Output the [x, y] coordinate of the center of the cell containing the given text.  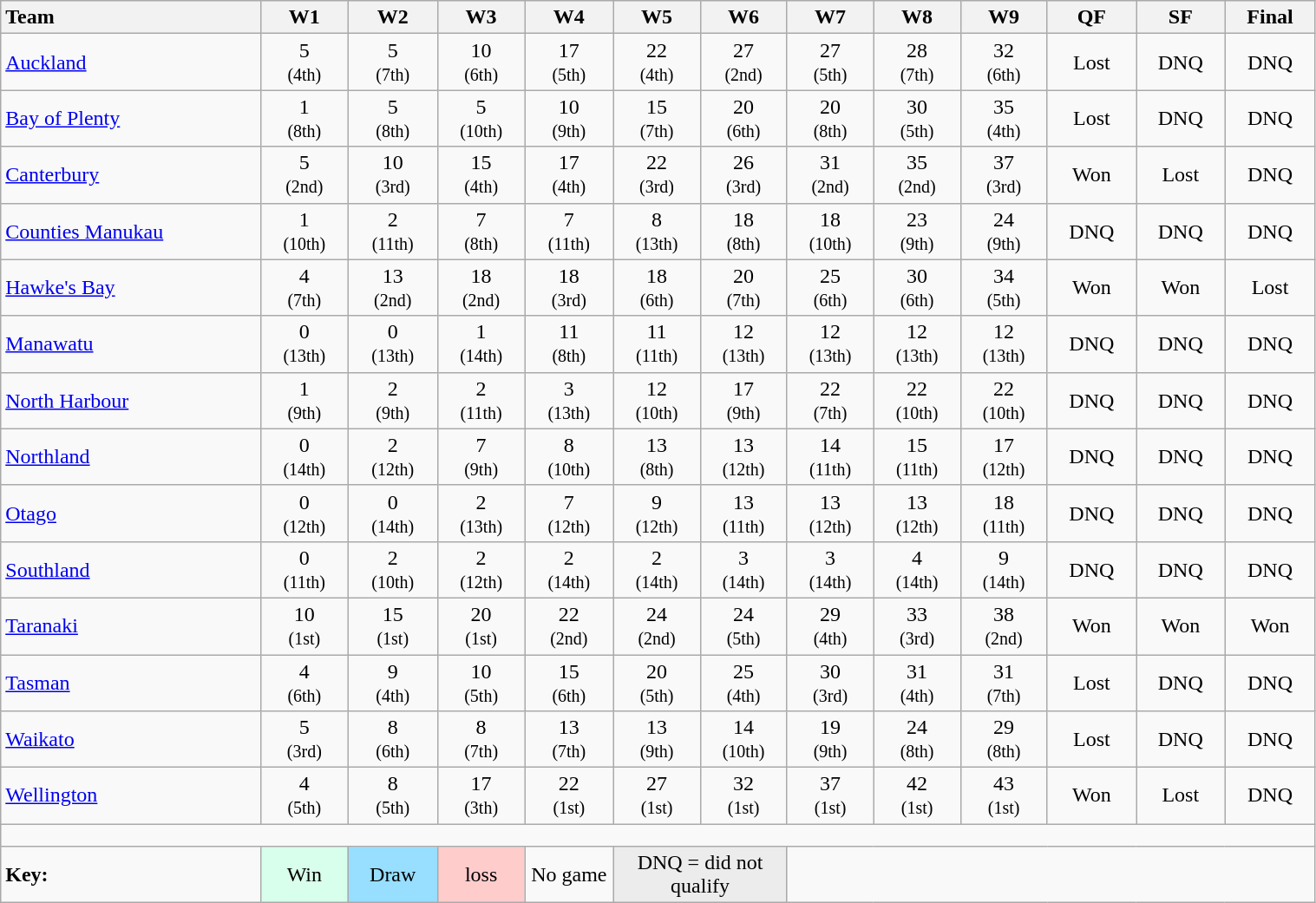
22(1st) [569, 796]
10(5th) [481, 682]
Counties Manukau [131, 231]
17(4th) [569, 175]
42(1st) [917, 796]
Taranaki [131, 626]
Key: [131, 874]
18(11th) [1004, 514]
32(6th) [1004, 62]
27(2nd) [743, 62]
QF [1091, 17]
W4 [569, 17]
9(4th) [393, 682]
Hawke's Bay [131, 288]
12(10th) [657, 401]
14(10th) [743, 739]
17(3th) [481, 796]
0(11th) [304, 569]
Draw [393, 874]
W1 [304, 17]
W5 [657, 17]
30(3rd) [830, 682]
15(6th) [569, 682]
10(1st) [304, 626]
15(11th) [917, 456]
1(14th) [481, 344]
W8 [917, 17]
18(2nd) [481, 288]
35(2nd) [917, 175]
34(5th) [1004, 288]
24(2nd) [657, 626]
5(4th) [304, 62]
W3 [481, 17]
37(1st) [830, 796]
4(5th) [304, 796]
7(9th) [481, 456]
2(9th) [393, 401]
3(13th) [569, 401]
17(12th) [1004, 456]
Auckland [131, 62]
25(6th) [830, 288]
2(10th) [393, 569]
25(4th) [743, 682]
33(3rd) [917, 626]
15(7th) [657, 118]
loss [481, 874]
1(8th) [304, 118]
W6 [743, 17]
DNQ = did not qualify [700, 874]
5(10th) [481, 118]
13(9th) [657, 739]
20(7th) [743, 288]
Waikato [131, 739]
Manawatu [131, 344]
Wellington [131, 796]
5(3rd) [304, 739]
Otago [131, 514]
19(9th) [830, 739]
8(6th) [393, 739]
4(6th) [304, 682]
W9 [1004, 17]
4(14th) [917, 569]
22(3rd) [657, 175]
5(8th) [393, 118]
10(3rd) [393, 175]
15(4th) [481, 175]
13(8th) [657, 456]
17(9th) [743, 401]
SF [1181, 17]
Canterbury [131, 175]
11(8th) [569, 344]
23(9th) [917, 231]
5(7th) [393, 62]
18(10th) [830, 231]
15(1st) [393, 626]
7(12th) [569, 514]
8(10th) [569, 456]
7(8th) [481, 231]
9(14th) [1004, 569]
Tasman [131, 682]
8(7th) [481, 739]
Final [1270, 17]
43(1st) [1004, 796]
27(1st) [657, 796]
22(7th) [830, 401]
20(5th) [657, 682]
14(11th) [830, 456]
28(7th) [917, 62]
13(11th) [743, 514]
5(2nd) [304, 175]
18(6th) [657, 288]
13(7th) [569, 739]
22(2nd) [569, 626]
32(1st) [743, 796]
31(2nd) [830, 175]
No game [569, 874]
1(9th) [304, 401]
24(9th) [1004, 231]
37(3rd) [1004, 175]
26(3rd) [743, 175]
13(2nd) [393, 288]
29(8th) [1004, 739]
24(5th) [743, 626]
18(8th) [743, 231]
W2 [393, 17]
10(6th) [481, 62]
18(3rd) [569, 288]
4(7th) [304, 288]
W7 [830, 17]
North Harbour [131, 401]
31(7th) [1004, 682]
Southland [131, 569]
10(9th) [569, 118]
35(4th) [1004, 118]
20(6th) [743, 118]
30(5th) [917, 118]
20(8th) [830, 118]
31(4th) [917, 682]
Bay of Plenty [131, 118]
38(2nd) [1004, 626]
27(5th) [830, 62]
Win [304, 874]
8(13th) [657, 231]
17(5th) [569, 62]
22(4th) [657, 62]
1(10th) [304, 231]
7(11th) [569, 231]
29(4th) [830, 626]
24(8th) [917, 739]
8(5th) [393, 796]
Team [131, 17]
9(12th) [657, 514]
30(6th) [917, 288]
20(1st) [481, 626]
2(13th) [481, 514]
Northland [131, 456]
11(11th) [657, 344]
0(12th) [304, 514]
